Return (x, y) of the center of cell containing provided text 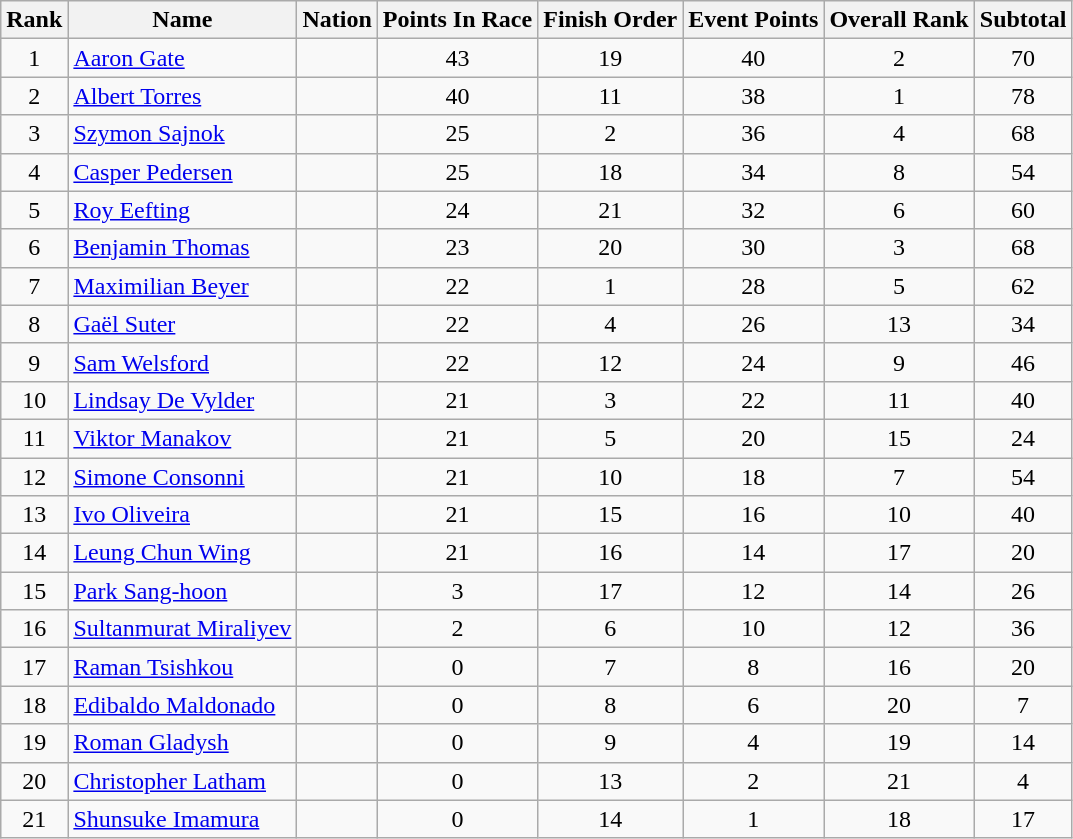
Albert Torres (182, 96)
62 (1023, 286)
30 (754, 248)
Sultanmurat Miraliyev (182, 629)
Lindsay De Vylder (182, 400)
Finish Order (610, 20)
32 (754, 210)
70 (1023, 58)
Leung Chun Wing (182, 553)
Nation (337, 20)
Shunsuke Imamura (182, 819)
Subtotal (1023, 20)
Edibaldo Maldonado (182, 705)
60 (1023, 210)
Gaël Suter (182, 324)
43 (457, 58)
Aaron Gate (182, 58)
Roy Eefting (182, 210)
Ivo Oliveira (182, 515)
Roman Gladysh (182, 743)
Park Sang-hoon (182, 591)
Sam Welsford (182, 362)
Rank (34, 20)
46 (1023, 362)
Christopher Latham (182, 781)
23 (457, 248)
Event Points (754, 20)
Points In Race (457, 20)
Viktor Manakov (182, 438)
Name (182, 20)
Casper Pedersen (182, 172)
78 (1023, 96)
Maximilian Beyer (182, 286)
28 (754, 286)
Simone Consonni (182, 477)
38 (754, 96)
Raman Tsishkou (182, 667)
Szymon Sajnok (182, 134)
Benjamin Thomas (182, 248)
Overall Rank (899, 20)
